Pinpoint the cell where the given text exists, returning its (X, Y) midpoint coordinate. 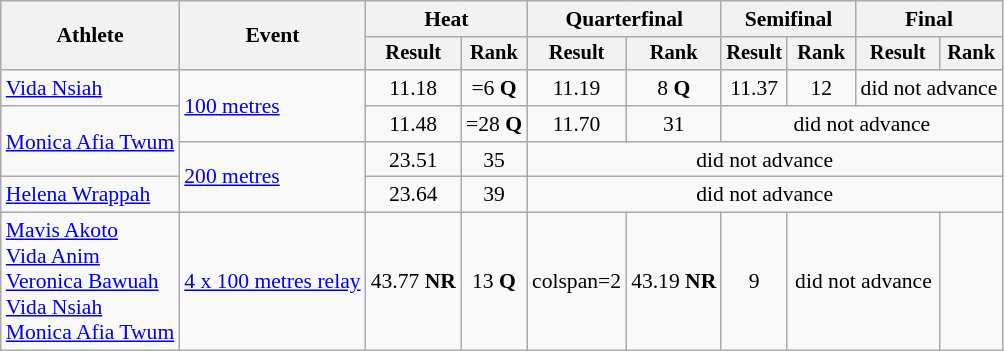
11.18 (414, 88)
Mavis AkotoVida AnimVeronica BawuahVida NsiahMonica Afia Twum (90, 282)
Monica Afia Twum (90, 142)
11.70 (576, 124)
Athlete (90, 36)
39 (494, 195)
43.77 NR (414, 282)
Quarterfinal (624, 19)
11.37 (754, 88)
Heat (446, 19)
23.51 (414, 160)
12 (822, 88)
100 metres (272, 106)
Helena Wrappah (90, 195)
8 Q (674, 88)
Event (272, 36)
11.19 (576, 88)
Semifinal (788, 19)
Vida Nsiah (90, 88)
23.64 (414, 195)
31 (674, 124)
200 metres (272, 178)
Final (930, 19)
=28 Q (494, 124)
9 (754, 282)
35 (494, 160)
=6 Q (494, 88)
11.48 (414, 124)
13 Q (494, 282)
43.19 NR (674, 282)
4 x 100 metres relay (272, 282)
colspan=2 (576, 282)
